Output the [X, Y] coordinate of the center of the cell containing the given text.  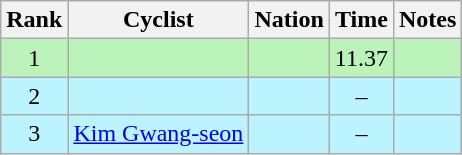
2 [34, 96]
Nation [289, 20]
Cyclist [158, 20]
Time [361, 20]
Rank [34, 20]
3 [34, 134]
Kim Gwang-seon [158, 134]
11.37 [361, 58]
Notes [427, 20]
1 [34, 58]
